Output the (x, y) coordinate of the center of the cell containing the given text.  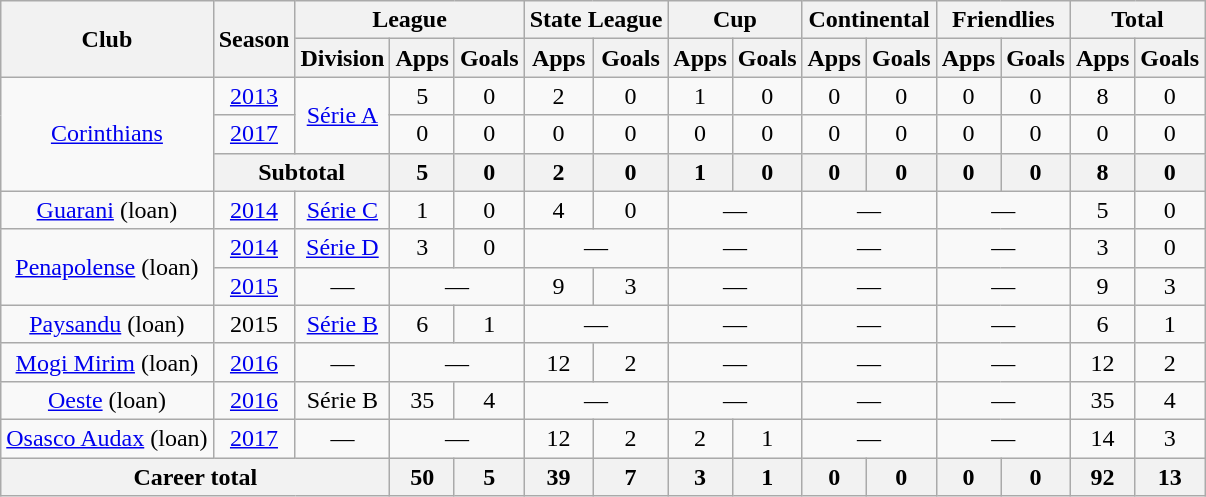
39 (558, 477)
Paysandu (loan) (107, 324)
Division (342, 58)
State League (596, 20)
Career total (196, 477)
13 (1170, 477)
Mogi Mirim (loan) (107, 362)
Total (1137, 20)
Série C (342, 210)
Subtotal (302, 172)
92 (1102, 477)
50 (422, 477)
League (410, 20)
Friendlies (1003, 20)
Corinthians (107, 134)
Penapolense (loan) (107, 267)
Série A (342, 115)
Continental (869, 20)
Cup (735, 20)
Osasco Audax (loan) (107, 438)
Season (254, 39)
Club (107, 39)
7 (630, 477)
14 (1102, 438)
Série D (342, 248)
Oeste (loan) (107, 400)
2013 (254, 96)
Guarani (loan) (107, 210)
